Return [X, Y] of the center of cell containing provided text 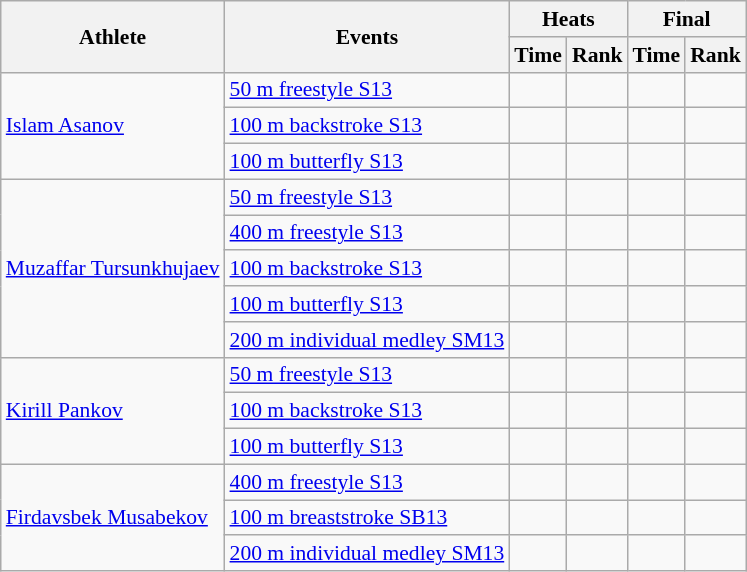
Muzaffar Tursunkhujaev [113, 268]
Athlete [113, 36]
Events [368, 36]
Kirill Pankov [113, 410]
Heats [568, 19]
Firdavsbek Musabekov [113, 518]
100 m breaststroke SB13 [368, 518]
Islam Asanov [113, 126]
Final [687, 19]
